For the text-containing cell, return its midpoint in (X, Y) coordinate format. 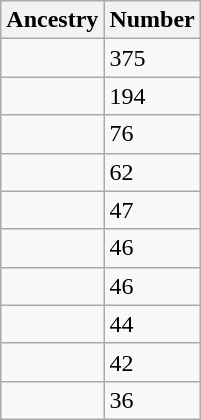
47 (152, 210)
Number (152, 20)
Ancestry (52, 20)
62 (152, 172)
42 (152, 362)
375 (152, 58)
44 (152, 324)
194 (152, 96)
76 (152, 134)
36 (152, 400)
